Detect which cell encompasses the target text, then output its [X, Y] center coordinate. 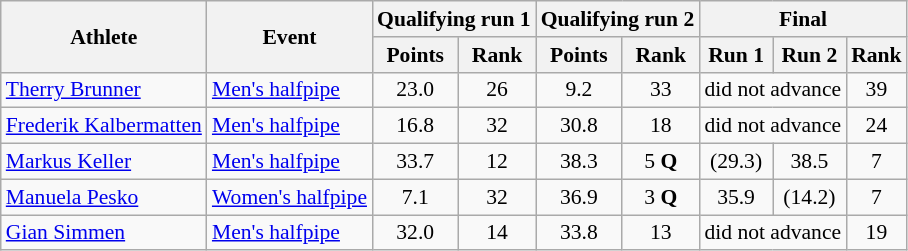
Qualifying run 2 [618, 19]
5 Q [660, 162]
Athlete [104, 36]
24 [876, 126]
Run 2 [810, 55]
Qualifying run 1 [454, 19]
23.0 [415, 90]
Gian Simmen [104, 233]
9.2 [579, 90]
12 [496, 162]
Therry Brunner [104, 90]
Final [802, 19]
Manuela Pesko [104, 197]
16.8 [415, 126]
(14.2) [810, 197]
39 [876, 90]
Women's halfpipe [290, 197]
14 [496, 233]
Markus Keller [104, 162]
13 [660, 233]
Run 1 [736, 55]
38.3 [579, 162]
19 [876, 233]
33.8 [579, 233]
Frederik Kalbermatten [104, 126]
26 [496, 90]
33 [660, 90]
38.5 [810, 162]
32.0 [415, 233]
30.8 [579, 126]
36.9 [579, 197]
7.1 [415, 197]
Event [290, 36]
3 Q [660, 197]
(29.3) [736, 162]
33.7 [415, 162]
18 [660, 126]
35.9 [736, 197]
